Return the [X, Y] coordinate for the center point of the cell that contains the specified text.  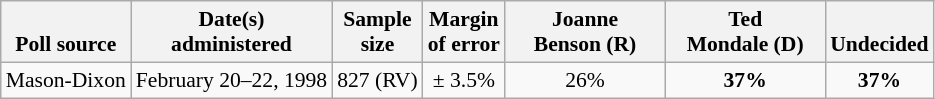
± 3.5% [464, 80]
Undecided [879, 32]
TedMondale (D) [745, 32]
Samplesize [378, 32]
Date(s)administered [232, 32]
February 20–22, 1998 [232, 80]
JoanneBenson (R) [585, 32]
827 (RV) [378, 80]
Mason-Dixon [66, 80]
Poll source [66, 32]
Marginof error [464, 32]
26% [585, 80]
